Return the [x, y] coordinate for the center point of the cell that contains the specified text.  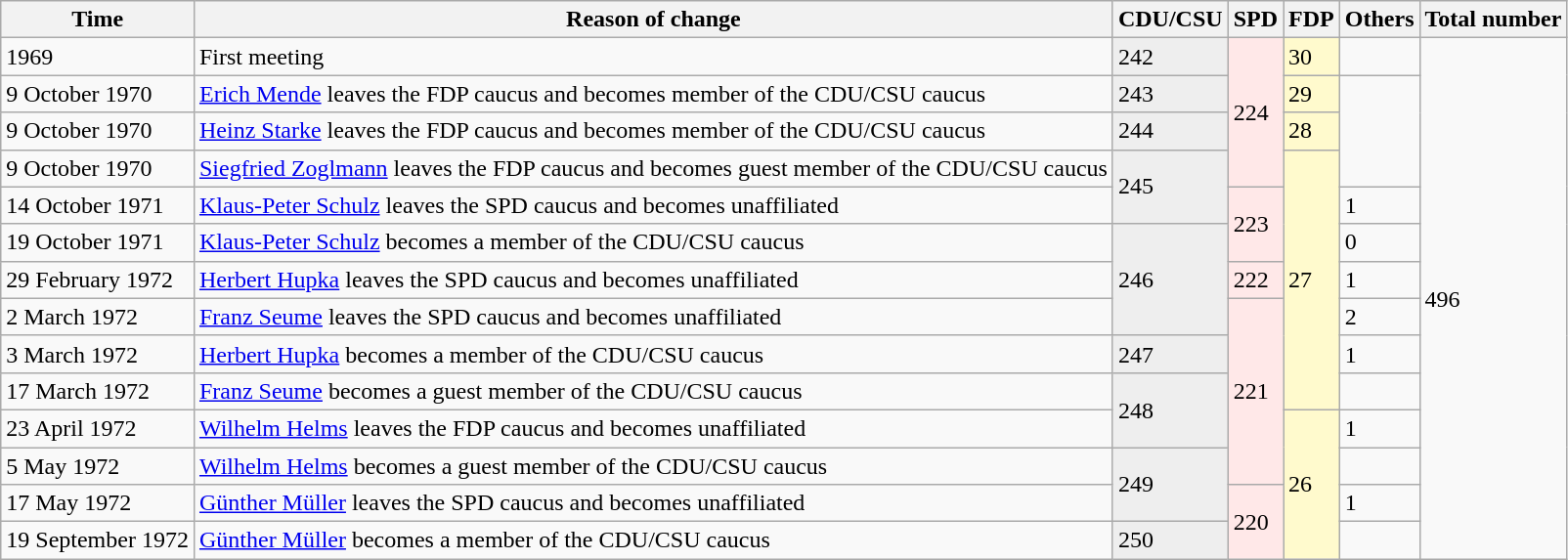
19 October 1971 [98, 242]
FDP [1312, 20]
Günther Müller leaves the SPD caucus and becomes unaffiliated [653, 503]
242 [1170, 57]
220 [1255, 522]
0 [1379, 242]
17 May 1972 [98, 503]
Wilhelm Helms leaves the FDP caucus and becomes unaffiliated [653, 428]
29 [1312, 94]
Heinz Starke leaves the FDP caucus and becomes member of the CDU/CSU caucus [653, 131]
29 February 1972 [98, 280]
245 [1170, 187]
Klaus-Peter Schulz becomes a member of the CDU/CSU caucus [653, 242]
Total number [1494, 20]
Wilhelm Helms becomes a guest member of the CDU/CSU caucus [653, 466]
221 [1255, 391]
28 [1312, 131]
14 October 1971 [98, 205]
CDU/CSU [1170, 20]
222 [1255, 280]
Siegfried Zoglmann leaves the FDP caucus and becomes guest member of the CDU/CSU caucus [653, 168]
Klaus-Peter Schulz leaves the SPD caucus and becomes unaffiliated [653, 205]
Franz Seume leaves the SPD caucus and becomes unaffiliated [653, 317]
243 [1170, 94]
SPD [1255, 20]
224 [1255, 112]
250 [1170, 540]
223 [1255, 224]
496 [1494, 299]
30 [1312, 57]
First meeting [653, 57]
3 March 1972 [98, 354]
Time [98, 20]
Reason of change [653, 20]
Herbert Hupka leaves the SPD caucus and becomes unaffiliated [653, 280]
19 September 1972 [98, 540]
246 [1170, 280]
Günther Müller becomes a member of the CDU/CSU caucus [653, 540]
Others [1379, 20]
Franz Seume becomes a guest member of the CDU/CSU caucus [653, 391]
248 [1170, 409]
2 [1379, 317]
1969 [98, 57]
17 March 1972 [98, 391]
Erich Mende leaves the FDP caucus and becomes member of the CDU/CSU caucus [653, 94]
5 May 1972 [98, 466]
2 March 1972 [98, 317]
27 [1312, 280]
23 April 1972 [98, 428]
244 [1170, 131]
Herbert Hupka becomes a member of the CDU/CSU caucus [653, 354]
247 [1170, 354]
249 [1170, 485]
26 [1312, 484]
